Return [X, Y] of the center of cell containing provided text 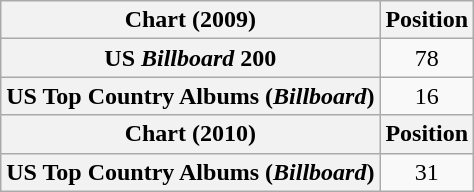
US Billboard 200 [190, 58]
16 [427, 96]
78 [427, 58]
Chart (2009) [190, 20]
31 [427, 172]
Chart (2010) [190, 134]
